For the text-containing cell, return its midpoint in (X, Y) coordinate format. 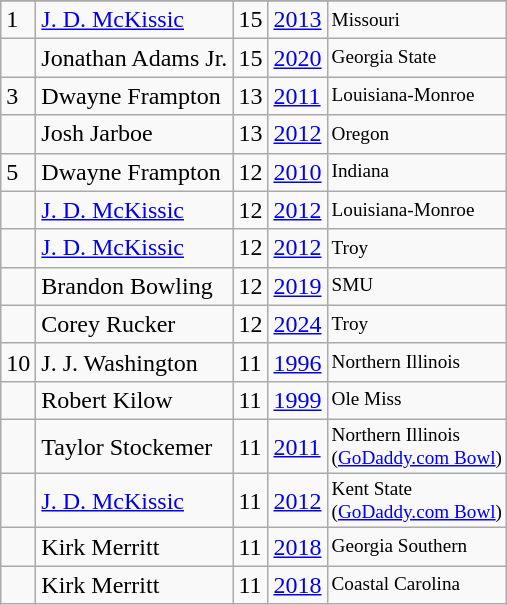
Brandon Bowling (134, 286)
5 (18, 172)
2013 (298, 20)
Georgia Southern (417, 547)
Robert Kilow (134, 400)
2020 (298, 58)
J. J. Washington (134, 362)
Northern Illinois(GoDaddy.com Bowl) (417, 446)
SMU (417, 286)
Missouri (417, 20)
Indiana (417, 172)
Oregon (417, 134)
Georgia State (417, 58)
Coastal Carolina (417, 585)
Josh Jarboe (134, 134)
Corey Rucker (134, 324)
1999 (298, 400)
Kent State(GoDaddy.com Bowl) (417, 501)
1 (18, 20)
2019 (298, 286)
Northern Illinois (417, 362)
3 (18, 96)
Taylor Stockemer (134, 446)
2024 (298, 324)
Jonathan Adams Jr. (134, 58)
2010 (298, 172)
1996 (298, 362)
Ole Miss (417, 400)
10 (18, 362)
